Detect which cell encompasses the target text, then output its (X, Y) center coordinate. 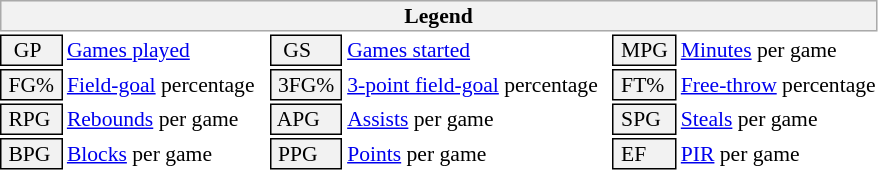
BPG (31, 154)
RPG (31, 120)
GS (306, 50)
PIR per game (778, 154)
APG (306, 120)
MPG (645, 50)
Rebounds per game (166, 120)
Minutes per game (778, 50)
Games started (478, 50)
FT% (645, 85)
Steals per game (778, 120)
Assists per game (478, 120)
Field-goal percentage (166, 85)
Games played (166, 50)
3FG% (306, 85)
Legend (438, 16)
Points per game (478, 154)
EF (645, 154)
SPG (645, 120)
PPG (306, 154)
GP (31, 50)
Free-throw percentage (778, 85)
3-point field-goal percentage (478, 85)
Blocks per game (166, 154)
FG% (31, 85)
